From the cell containing the given text, extract its center point as (x, y) coordinate. 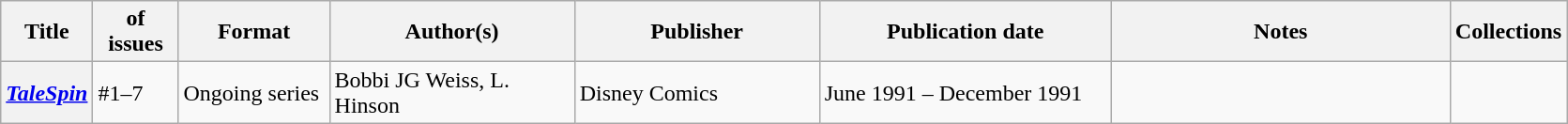
of issues (135, 32)
Ongoing series (253, 92)
Title (47, 32)
Format (253, 32)
TaleSpin (47, 92)
Author(s) (452, 32)
June 1991 – December 1991 (965, 92)
Notes (1280, 32)
Publication date (965, 32)
Collections (1508, 32)
#1–7 (135, 92)
Bobbi JG Weiss, L. Hinson (452, 92)
Disney Comics (696, 92)
Publisher (696, 32)
